Provide the (X, Y) coordinate of the cell's center where the given text is located.  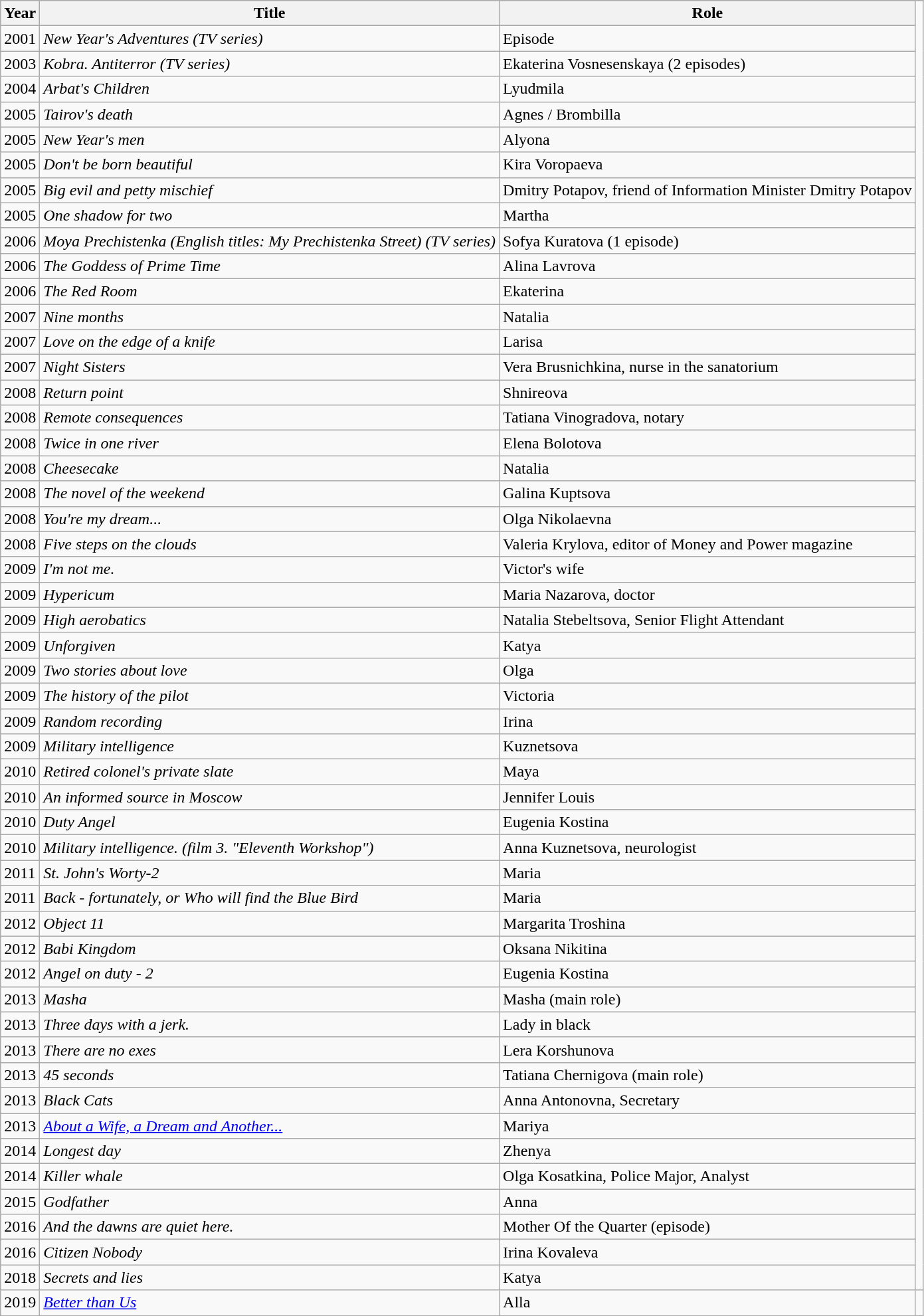
Alla (708, 1303)
Lady in black (708, 1024)
Object 11 (270, 923)
Citizen Nobody (270, 1252)
Natalia Stebeltsova, Senior Flight Attendant (708, 620)
Title (270, 13)
Kobra. Antiterror (TV series) (270, 64)
Godfather (270, 1202)
The novel of the weekend (270, 494)
Secrets and lies (270, 1277)
Return point (270, 393)
Unforgiven (270, 645)
Year (20, 13)
Jennifer Louis (708, 797)
Episode (708, 39)
New Year's Adventures (TV series) (270, 39)
Longest day (270, 1151)
Killer whale (270, 1176)
Hypericum (270, 595)
Better than Us (270, 1303)
The Goddess of Prime Time (270, 266)
Black Cats (270, 1100)
Mariya (708, 1126)
Agnes / Brombilla (708, 114)
Irina Kovaleva (708, 1252)
Two stories about love (270, 670)
Five steps on the clouds (270, 544)
Don't be born beautiful (270, 165)
Irina (708, 721)
Role (708, 13)
Night Sisters (270, 367)
Moya Prechistenka (English titles: My Prechistenka Street) (TV series) (270, 240)
Valeria Krylova, editor of Money and Power magazine (708, 544)
Victoria (708, 696)
Larisa (708, 342)
Nine months (270, 317)
2015 (20, 1202)
Twice in one river (270, 443)
And the dawns are quiet here. (270, 1227)
An informed source in Moscow (270, 797)
2001 (20, 39)
Kuznetsova (708, 747)
Zhenya (708, 1151)
Anna Kuznetsova, neurologist (708, 848)
Tairov's death (270, 114)
Maya (708, 772)
Vera Brusnichkina, nurse in the sanatorium (708, 367)
Masha (270, 999)
2003 (20, 64)
Olga Kosatkina, Police Major, Analyst (708, 1176)
The Red Room (270, 291)
There are no exes (270, 1050)
Tatiana Chernigova (main role) (708, 1075)
The history of the pilot (270, 696)
I'm not me. (270, 569)
Tatiana Vinogradova, notary (708, 418)
45 seconds (270, 1075)
Ekaterina (708, 291)
Kira Voropaeva (708, 165)
Angel on duty - 2 (270, 974)
Ekaterina Vosnesenskaya (2 episodes) (708, 64)
Babi Kingdom (270, 949)
Duty Angel (270, 822)
Alina Lavrova (708, 266)
Love on the edge of a knife (270, 342)
Remote consequences (270, 418)
Random recording (270, 721)
Olga (708, 670)
Galina Kuptsova (708, 494)
2018 (20, 1277)
Shnireova (708, 393)
Arbat's Children (270, 89)
Martha (708, 215)
2019 (20, 1303)
Military intelligence. (film 3. "Eleventh Workshop") (270, 848)
Maria Nazarova, doctor (708, 595)
2004 (20, 89)
Big evil and petty mischief (270, 190)
Three days with a jerk. (270, 1024)
Back - fortunately, or Who will find the Blue Bird (270, 898)
Retired colonel's private slate (270, 772)
Olga Nikolaevna (708, 519)
Masha (main role) (708, 999)
Anna (708, 1202)
Lera Korshunova (708, 1050)
Military intelligence (270, 747)
Alyona (708, 140)
Mother Of the Quarter (episode) (708, 1227)
Lyudmila (708, 89)
St. John's Worty-2 (270, 873)
Anna Antonovna, Secretary (708, 1100)
One shadow for two (270, 215)
Elena Bolotova (708, 443)
Oksana Nikitina (708, 949)
Cheesecake (270, 468)
Dmitry Potapov, friend of Information Minister Dmitry Potapov (708, 190)
Sofya Kuratova (1 episode) (708, 240)
New Year's men (270, 140)
Victor's wife (708, 569)
You're my dream... (270, 519)
High aerobatics (270, 620)
Margarita Troshina (708, 923)
About a Wife, a Dream and Another... (270, 1126)
